Scan for the cell matching the given text and deliver its [X, Y] coordinate at center. 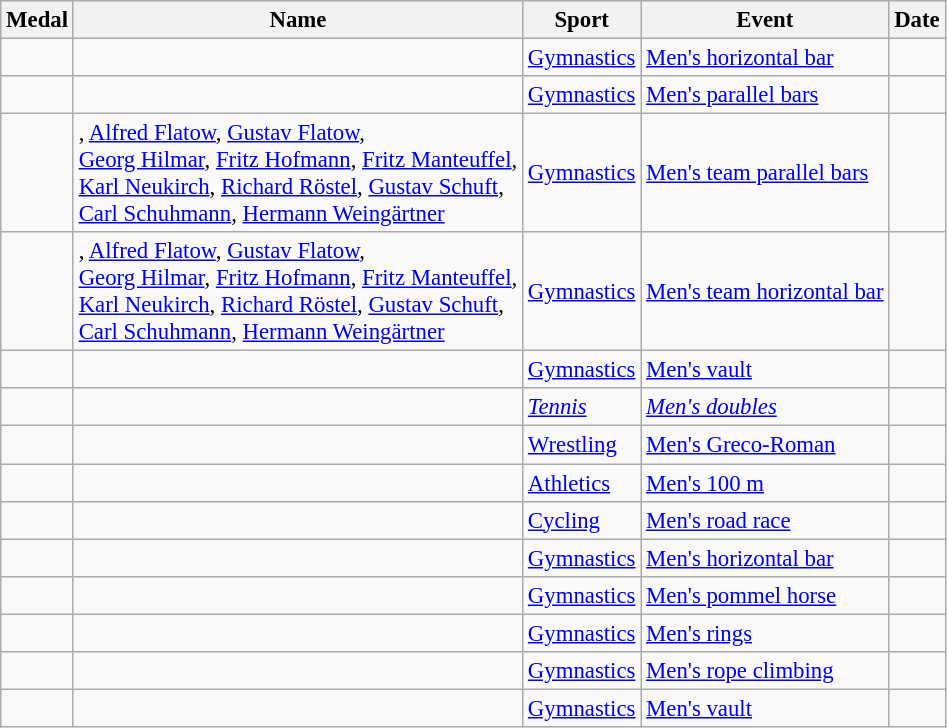
Men's parallel bars [765, 95]
Men's Greco-Roman [765, 445]
Men's doubles [765, 407]
Men's 100 m [765, 483]
Men's team horizontal bar [765, 292]
Men's rings [765, 633]
Event [765, 20]
Medal [38, 20]
Wrestling [582, 445]
Men's road race [765, 520]
Tennis [582, 407]
Men's pommel horse [765, 595]
Name [298, 20]
Men's rope climbing [765, 671]
Sport [582, 20]
Athletics [582, 483]
Men's team parallel bars [765, 174]
Date [917, 20]
Cycling [582, 520]
